Identify which cell holds the provided text, then report its (X, Y) central coordinate. 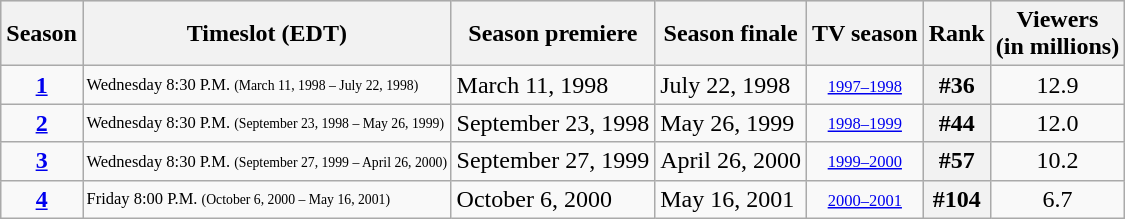
#36 (956, 85)
September 27, 1999 (553, 161)
Viewers(in millions) (1057, 34)
July 22, 1998 (731, 85)
Season finale (731, 34)
4 (42, 199)
#104 (956, 199)
3 (42, 161)
Wednesday 8:30 P.M. (September 23, 1998 – May 26, 1999) (266, 123)
1998–1999 (864, 123)
1 (42, 85)
1999–2000 (864, 161)
12.9 (1057, 85)
#57 (956, 161)
October 6, 2000 (553, 199)
#44 (956, 123)
May 26, 1999 (731, 123)
10.2 (1057, 161)
Season premiere (553, 34)
May 16, 2001 (731, 199)
Wednesday 8:30 P.M. (September 27, 1999 – April 26, 2000) (266, 161)
March 11, 1998 (553, 85)
Season (42, 34)
6.7 (1057, 199)
12.0 (1057, 123)
April 26, 2000 (731, 161)
2 (42, 123)
1997–1998 (864, 85)
TV season (864, 34)
2000–2001 (864, 199)
Rank (956, 34)
September 23, 1998 (553, 123)
Friday 8:00 P.M. (October 6, 2000 – May 16, 2001) (266, 199)
Wednesday 8:30 P.M. (March 11, 1998 – July 22, 1998) (266, 85)
Timeslot (EDT) (266, 34)
